Provide the (x, y) coordinate of the cell's center where the given text is located.  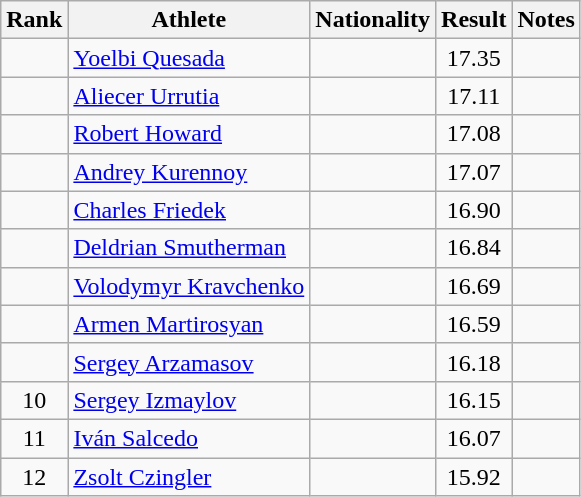
16.15 (474, 400)
16.07 (474, 438)
10 (34, 400)
17.35 (474, 58)
Armen Martirosyan (189, 324)
Andrey Kurennoy (189, 172)
Sergey Izmaylov (189, 400)
16.90 (474, 210)
16.69 (474, 286)
17.07 (474, 172)
17.11 (474, 96)
Yoelbi Quesada (189, 58)
Iván Salcedo (189, 438)
16.18 (474, 362)
Charles Friedek (189, 210)
Sergey Arzamasov (189, 362)
Nationality (373, 20)
Aliecer Urrutia (189, 96)
Deldrian Smutherman (189, 248)
Athlete (189, 20)
Zsolt Czingler (189, 477)
Robert Howard (189, 134)
15.92 (474, 477)
Rank (34, 20)
Volodymyr Kravchenko (189, 286)
16.84 (474, 248)
Result (474, 20)
16.59 (474, 324)
17.08 (474, 134)
Notes (546, 20)
12 (34, 477)
11 (34, 438)
